Return the (X, Y) coordinate for the center point of the cell that contains the specified text.  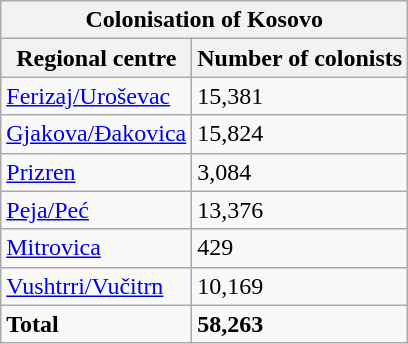
Gjakova/Đakovica (96, 134)
429 (300, 248)
15,824 (300, 134)
3,084 (300, 172)
13,376 (300, 210)
Vushtrri/Vučitrn (96, 286)
Regional centre (96, 58)
Number of colonists (300, 58)
Total (96, 324)
Mitrovica (96, 248)
58,263 (300, 324)
Peja/Peć (96, 210)
10,169 (300, 286)
Prizren (96, 172)
Colonisation of Kosovo (204, 20)
15,381 (300, 96)
Ferizaj/Uroševac (96, 96)
